Locate the cell with the specified text and output its (X, Y) center coordinate. 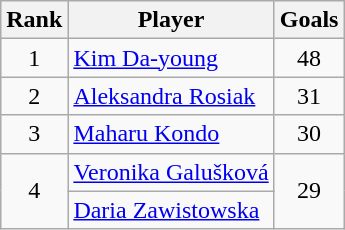
31 (309, 96)
3 (34, 134)
30 (309, 134)
Rank (34, 20)
48 (309, 58)
Aleksandra Rosiak (171, 96)
Daria Zawistowska (171, 210)
2 (34, 96)
Player (171, 20)
Veronika Galušková (171, 172)
29 (309, 191)
1 (34, 58)
Kim Da-young (171, 58)
4 (34, 191)
Goals (309, 20)
Maharu Kondo (171, 134)
